Capture the cell that displays the provided text and extract its [x, y] central coordinate. 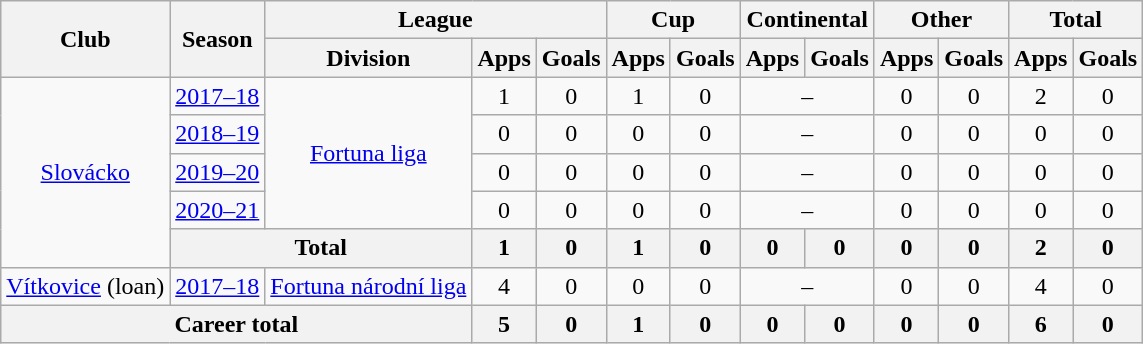
Cup [673, 20]
Fortuna liga [368, 153]
League [436, 20]
2020–21 [218, 210]
2018–19 [218, 134]
Career total [236, 324]
Continental [807, 20]
Club [86, 39]
Slovácko [86, 172]
Other [941, 20]
2019–20 [218, 172]
Division [368, 58]
Vítkovice (loan) [86, 286]
Season [218, 39]
5 [504, 324]
6 [1041, 324]
Fortuna národní liga [368, 286]
